Return the [X, Y] coordinate for the center point of the cell that contains the specified text.  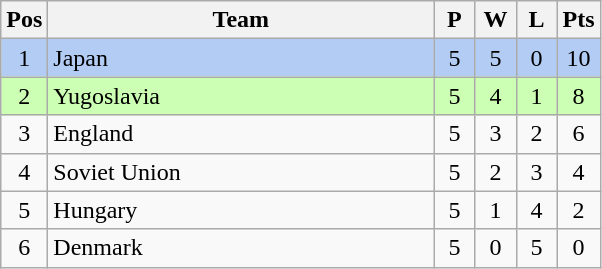
10 [578, 58]
8 [578, 96]
P [454, 20]
Soviet Union [241, 172]
Yugoslavia [241, 96]
Pos [24, 20]
Japan [241, 58]
W [496, 20]
L [536, 20]
England [241, 134]
Pts [578, 20]
Denmark [241, 248]
Team [241, 20]
Hungary [241, 210]
